Search for the cell housing the specified text and yield its [x, y] center coordinate. 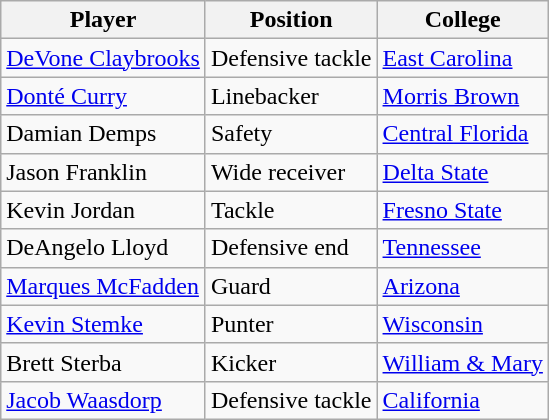
DeAngelo Lloyd [104, 248]
Marques McFadden [104, 286]
Damian Demps [104, 134]
Delta State [462, 172]
Donté Curry [104, 96]
Morris Brown [462, 96]
William & Mary [462, 362]
Punter [291, 324]
Defensive end [291, 248]
Jacob Waasdorp [104, 400]
Tennessee [462, 248]
Kevin Jordan [104, 210]
Safety [291, 134]
Jason Franklin [104, 172]
East Carolina [462, 58]
Central Florida [462, 134]
Linebacker [291, 96]
DeVone Claybrooks [104, 58]
Guard [291, 286]
Player [104, 20]
Kicker [291, 362]
Tackle [291, 210]
Wisconsin [462, 324]
Position [291, 20]
California [462, 400]
Fresno State [462, 210]
Arizona [462, 286]
Kevin Stemke [104, 324]
Brett Sterba [104, 362]
Wide receiver [291, 172]
College [462, 20]
